Find where the given text appears and provide that cell's center as [X, Y] coordinate. 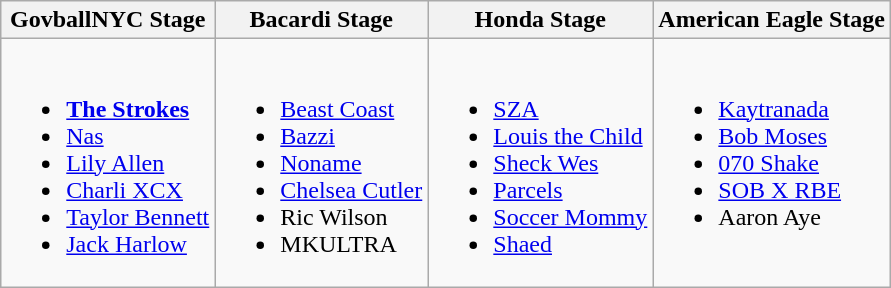
GovballNYC Stage [108, 20]
Honda Stage [540, 20]
The StrokesNasLily AllenCharli XCXTaylor BennettJack Harlow [108, 163]
KaytranadaBob Moses070 ShakeSOB X RBEAaron Aye [772, 163]
SZALouis the ChildSheck WesParcelsSoccer MommyShaed [540, 163]
American Eagle Stage [772, 20]
Bacardi Stage [322, 20]
Beast CoastBazziNonameChelsea CutlerRic WilsonMKULTRA [322, 163]
